Capture the cell that displays the provided text and extract its (x, y) central coordinate. 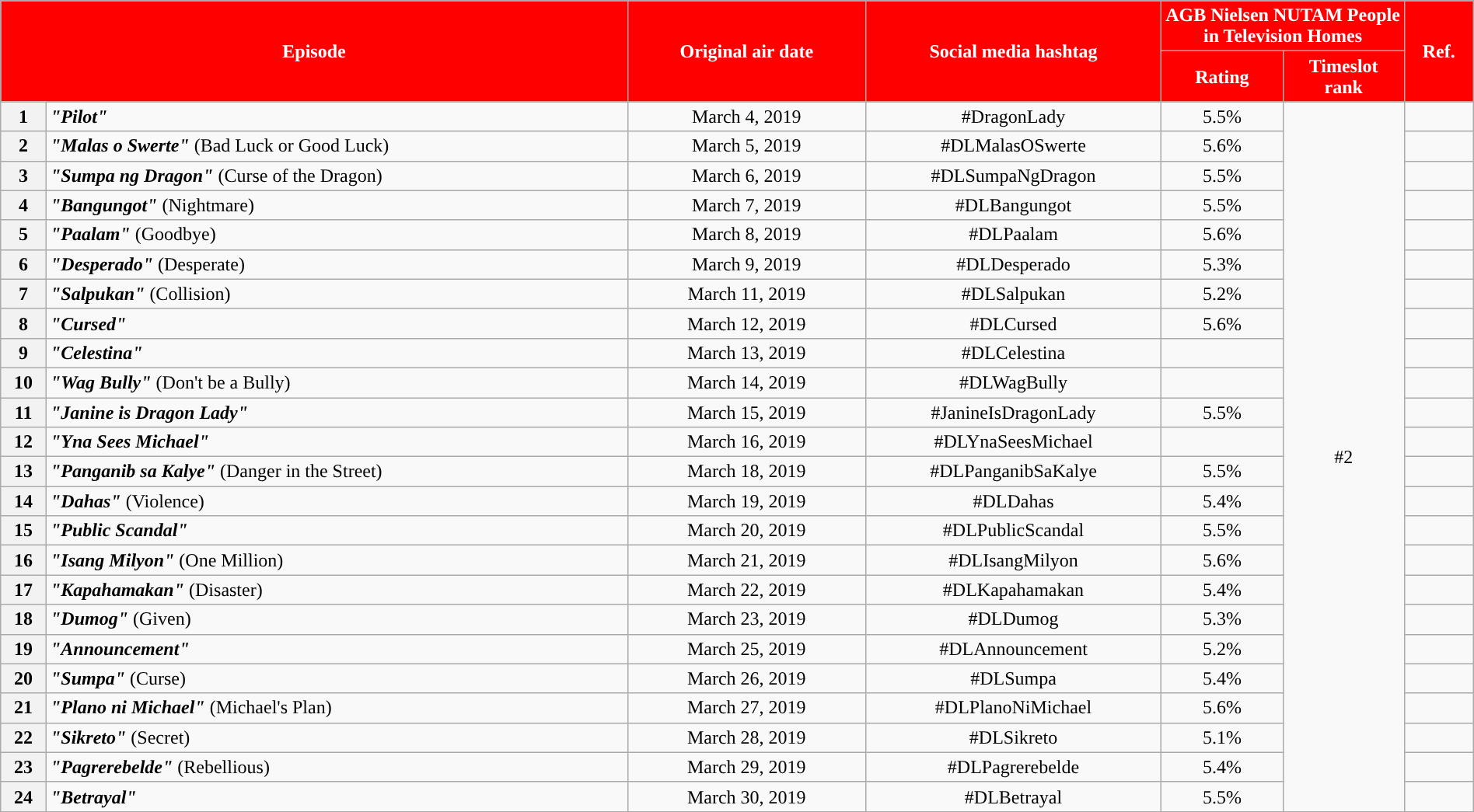
18 (23, 619)
#DLSumpa (1013, 678)
#DLSalpukan (1013, 294)
"Pagrerebelde" (Rebellious) (337, 767)
20 (23, 678)
#DLCursed (1013, 323)
9 (23, 353)
#JanineIsDragonLady (1013, 413)
March 13, 2019 (746, 353)
"Paalam" (Goodbye) (337, 235)
March 18, 2019 (746, 472)
#DLAnnouncement (1013, 649)
March 15, 2019 (746, 413)
#DLDesperado (1013, 264)
8 (23, 323)
#DLSikreto (1013, 737)
5.1% (1222, 737)
"Cursed" (337, 323)
12 (23, 442)
"Celestina" (337, 353)
"Dumog" (Given) (337, 619)
#DLDahas (1013, 501)
"Kapahamakan" (Disaster) (337, 590)
5 (23, 235)
"Plano ni Michael" (Michael's Plan) (337, 708)
Timeslotrank (1343, 76)
"Malas o Swerte" (Bad Luck or Good Luck) (337, 146)
March 23, 2019 (746, 619)
March 14, 2019 (746, 382)
March 9, 2019 (746, 264)
#DLPanganibSaKalye (1013, 472)
"Sumpa" (Curse) (337, 678)
#2 (1343, 457)
"Yna Sees Michael" (337, 442)
March 21, 2019 (746, 560)
AGB Nielsen NUTAM People in Television Homes (1283, 26)
#DLWagBully (1013, 382)
11 (23, 413)
#DLIsangMilyon (1013, 560)
13 (23, 472)
16 (23, 560)
"Isang Milyon" (One Million) (337, 560)
#DLYnaSeesMichael (1013, 442)
17 (23, 590)
Episode (314, 51)
"Bangungot" (Nightmare) (337, 205)
2 (23, 146)
#DLKapahamakan (1013, 590)
#DLCelestina (1013, 353)
"Announcement" (337, 649)
#DLDumog (1013, 619)
"Salpukan" (Collision) (337, 294)
Ref. (1438, 51)
#DLPlanoNiMichael (1013, 708)
March 12, 2019 (746, 323)
#DLBangungot (1013, 205)
#DLPagrerebelde (1013, 767)
March 4, 2019 (746, 117)
"Sikreto" (Secret) (337, 737)
"Public Scandal" (337, 531)
10 (23, 382)
March 5, 2019 (746, 146)
3 (23, 176)
#DLSumpaNgDragon (1013, 176)
"Janine is Dragon Lady" (337, 413)
March 25, 2019 (746, 649)
#DLPublicScandal (1013, 531)
14 (23, 501)
"Wag Bully" (Don't be a Bully) (337, 382)
4 (23, 205)
"Panganib sa Kalye" (Danger in the Street) (337, 472)
March 7, 2019 (746, 205)
23 (23, 767)
Original air date (746, 51)
24 (23, 796)
March 28, 2019 (746, 737)
"Betrayal" (337, 796)
March 11, 2019 (746, 294)
22 (23, 737)
March 8, 2019 (746, 235)
March 22, 2019 (746, 590)
Social media hashtag (1013, 51)
21 (23, 708)
#DragonLady (1013, 117)
March 27, 2019 (746, 708)
#DLMalasOSwerte (1013, 146)
"Pilot" (337, 117)
March 16, 2019 (746, 442)
"Dahas" (Violence) (337, 501)
March 26, 2019 (746, 678)
#DLPaalam (1013, 235)
19 (23, 649)
"Sumpa ng Dragon" (Curse of the Dragon) (337, 176)
"Desperado" (Desperate) (337, 264)
#DLBetrayal (1013, 796)
March 20, 2019 (746, 531)
7 (23, 294)
Rating (1222, 76)
March 6, 2019 (746, 176)
March 19, 2019 (746, 501)
March 30, 2019 (746, 796)
15 (23, 531)
1 (23, 117)
March 29, 2019 (746, 767)
6 (23, 264)
